Locate the cell with the specified text and output its (x, y) center coordinate. 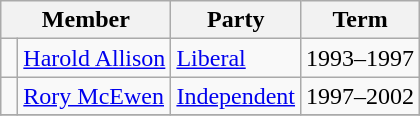
1997–2002 (360, 96)
Liberal (236, 58)
1993–1997 (360, 58)
Term (360, 20)
Harold Allison (94, 58)
Party (236, 20)
Independent (236, 96)
Member (86, 20)
Rory McEwen (94, 96)
